Determine the (x, y) coordinate at the center of the cell enclosing the given text.  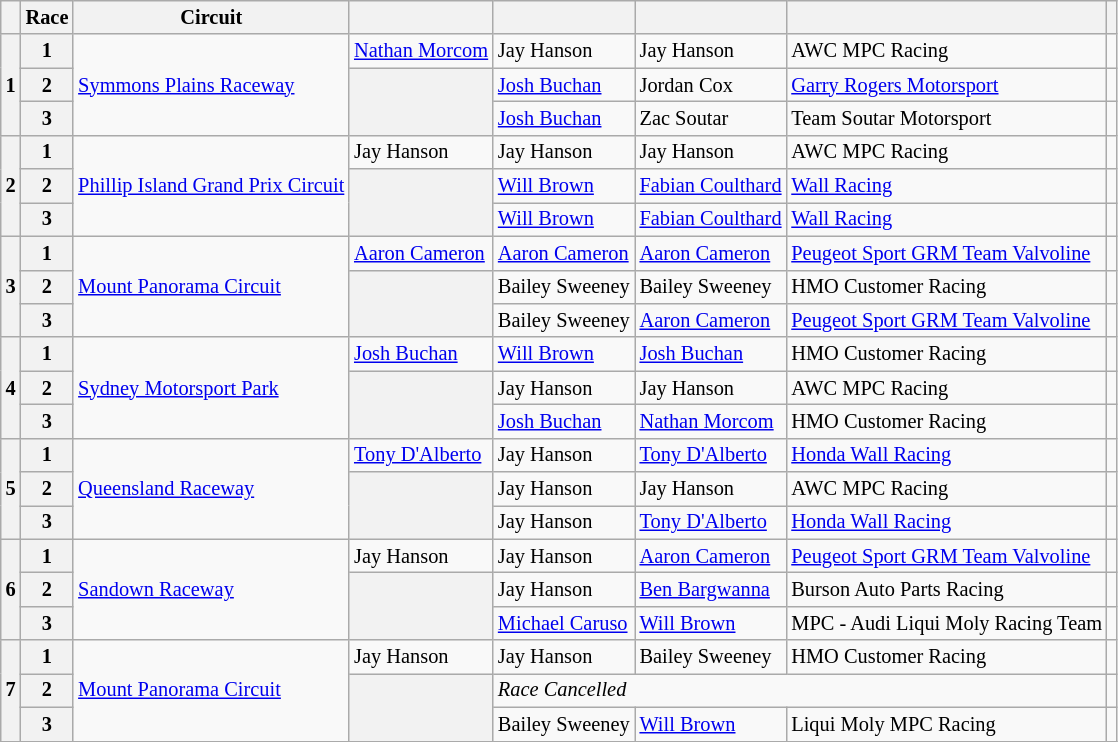
Sydney Motorsport Park (211, 388)
Liqui Moly MPC Racing (946, 724)
Garry Rogers Motorsport (946, 85)
Symmons Plains Raceway (211, 84)
Phillip Island Grand Prix Circuit (211, 186)
Team Soutar Motorsport (946, 118)
Race Cancelled (800, 690)
Zac Soutar (711, 118)
Race (48, 17)
Circuit (211, 17)
Jordan Cox (711, 85)
MPC - Audi Liqui Moly Racing Team (946, 623)
Sandown Raceway (211, 590)
5 (11, 488)
Burson Auto Parts Racing (946, 589)
Michael Caruso (564, 623)
4 (11, 388)
Ben Bargwanna (711, 589)
7 (11, 690)
6 (11, 590)
Queensland Raceway (211, 488)
